Return the (X, Y) coordinate for the center point of the cell that contains the specified text.  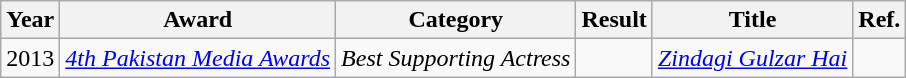
2013 (30, 58)
Title (752, 20)
Zindagi Gulzar Hai (752, 58)
Award (198, 20)
4th Pakistan Media Awards (198, 58)
Result (614, 20)
Year (30, 20)
Category (456, 20)
Ref. (880, 20)
Best Supporting Actress (456, 58)
